Identify which cell holds the provided text, then report its [X, Y] central coordinate. 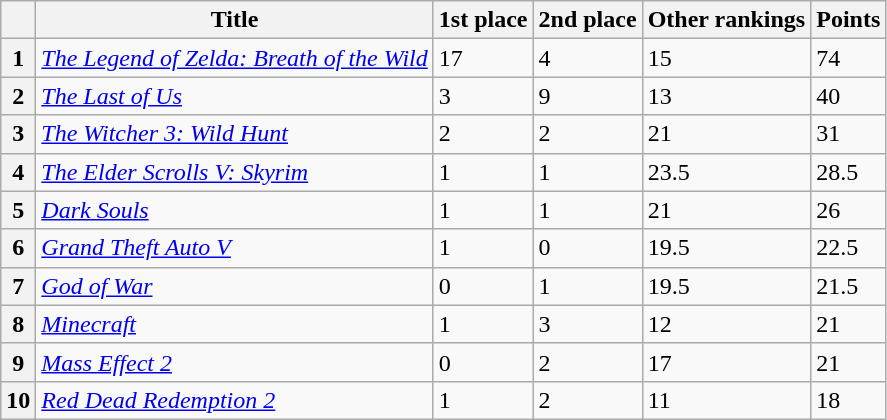
12 [726, 324]
5 [18, 210]
The Legend of Zelda: Breath of the Wild [234, 58]
21.5 [848, 286]
26 [848, 210]
31 [848, 134]
6 [18, 248]
40 [848, 96]
The Witcher 3: Wild Hunt [234, 134]
8 [18, 324]
18 [848, 400]
The Elder Scrolls V: Skyrim [234, 172]
23.5 [726, 172]
15 [726, 58]
Mass Effect 2 [234, 362]
Red Dead Redemption 2 [234, 400]
2nd place [588, 20]
7 [18, 286]
11 [726, 400]
22.5 [848, 248]
10 [18, 400]
Minecraft [234, 324]
The Last of Us [234, 96]
28.5 [848, 172]
Grand Theft Auto V [234, 248]
13 [726, 96]
God of War [234, 286]
74 [848, 58]
Dark Souls [234, 210]
1st place [483, 20]
Other rankings [726, 20]
Title [234, 20]
Points [848, 20]
